For the text-containing cell, return its midpoint in [x, y] coordinate format. 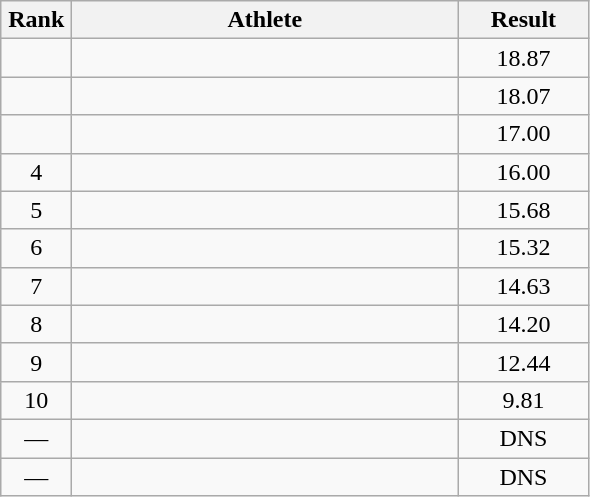
Rank [36, 20]
Result [524, 20]
18.07 [524, 96]
15.32 [524, 248]
5 [36, 210]
16.00 [524, 172]
17.00 [524, 134]
7 [36, 286]
9 [36, 362]
8 [36, 324]
18.87 [524, 58]
14.20 [524, 324]
6 [36, 248]
15.68 [524, 210]
12.44 [524, 362]
14.63 [524, 286]
9.81 [524, 400]
10 [36, 400]
4 [36, 172]
Athlete [265, 20]
